Search for the cell housing the specified text and yield its [x, y] center coordinate. 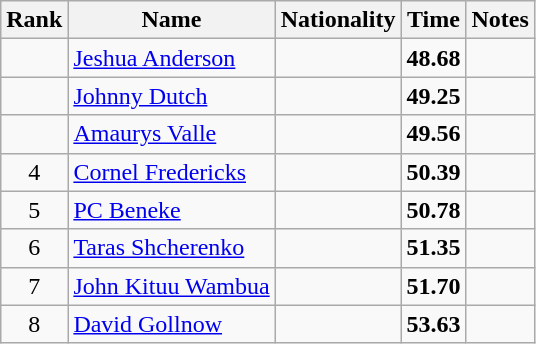
7 [34, 286]
Nationality [338, 20]
48.68 [434, 58]
51.70 [434, 286]
51.35 [434, 248]
Amaurys Valle [172, 134]
5 [34, 210]
8 [34, 324]
49.56 [434, 134]
Johnny Dutch [172, 96]
53.63 [434, 324]
Taras Shcherenko [172, 248]
Cornel Fredericks [172, 172]
PC Beneke [172, 210]
Rank [34, 20]
Jeshua Anderson [172, 58]
Time [434, 20]
50.39 [434, 172]
David Gollnow [172, 324]
John Kituu Wambua [172, 286]
6 [34, 248]
49.25 [434, 96]
Notes [500, 20]
50.78 [434, 210]
4 [34, 172]
Name [172, 20]
